Detect which cell encompasses the target text, then output its (x, y) center coordinate. 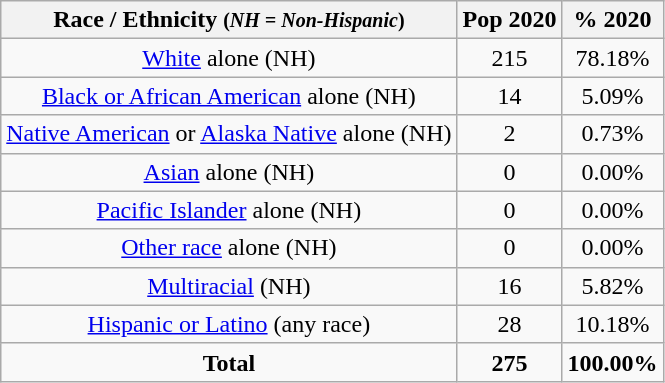
16 (510, 286)
2 (510, 134)
Native American or Alaska Native alone (NH) (229, 134)
10.18% (612, 324)
28 (510, 324)
100.00% (612, 362)
Asian alone (NH) (229, 172)
Multiracial (NH) (229, 286)
Other race alone (NH) (229, 248)
% 2020 (612, 20)
78.18% (612, 58)
Race / Ethnicity (NH = Non-Hispanic) (229, 20)
215 (510, 58)
0.73% (612, 134)
White alone (NH) (229, 58)
Black or African American alone (NH) (229, 96)
Total (229, 362)
Pop 2020 (510, 20)
275 (510, 362)
5.09% (612, 96)
14 (510, 96)
Pacific Islander alone (NH) (229, 210)
Hispanic or Latino (any race) (229, 324)
5.82% (612, 286)
